Search for the cell housing the specified text and yield its (x, y) center coordinate. 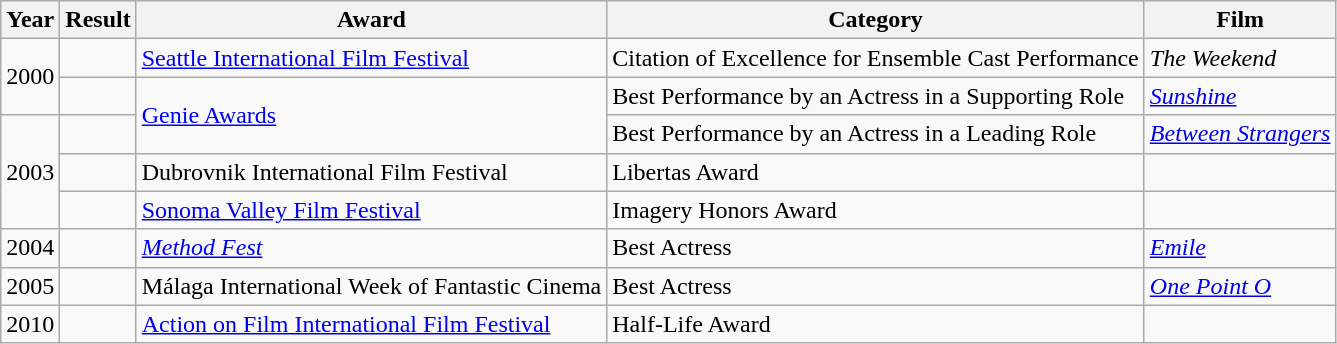
Dubrovnik International Film Festival (372, 172)
Genie Awards (372, 115)
Best Performance by an Actress in a Supporting Role (876, 96)
Between Strangers (1240, 134)
Year (30, 20)
Action on Film International Film Festival (372, 324)
2003 (30, 172)
Result (98, 20)
Award (372, 20)
One Point O (1240, 286)
2005 (30, 286)
2004 (30, 248)
Best Performance by an Actress in a Leading Role (876, 134)
The Weekend (1240, 58)
Citation of Excellence for Ensemble Cast Performance (876, 58)
2000 (30, 77)
Sonoma Valley Film Festival (372, 210)
Seattle International Film Festival (372, 58)
Málaga International Week of Fantastic Cinema (372, 286)
2010 (30, 324)
Sunshine (1240, 96)
Imagery Honors Award (876, 210)
Method Fest (372, 248)
Half-Life Award (876, 324)
Emile (1240, 248)
Film (1240, 20)
Category (876, 20)
Libertas Award (876, 172)
